Determine the (X, Y) coordinate at the center of the cell enclosing the given text.  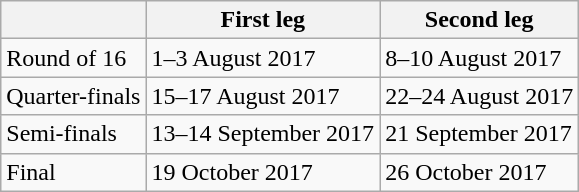
26 October 2017 (480, 172)
First leg (263, 20)
19 October 2017 (263, 172)
8–10 August 2017 (480, 58)
21 September 2017 (480, 134)
Second leg (480, 20)
15–17 August 2017 (263, 96)
Quarter-finals (74, 96)
Semi-finals (74, 134)
Round of 16 (74, 58)
1–3 August 2017 (263, 58)
22–24 August 2017 (480, 96)
13–14 September 2017 (263, 134)
Final (74, 172)
